Extract the (X, Y) coordinate from the center of the cell holding the provided text.  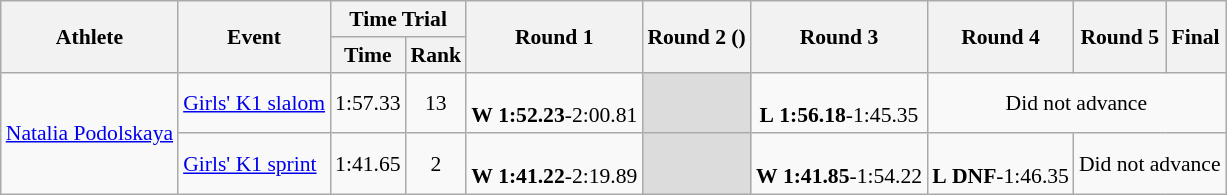
Round 5 (1120, 36)
Round 2 () (696, 36)
Girls' K1 slalom (254, 102)
Round 1 (554, 36)
L DNF-1:46.35 (1000, 164)
1:57.33 (368, 102)
Event (254, 36)
1:41.65 (368, 164)
Round 3 (839, 36)
Natalia Podolskaya (90, 133)
13 (436, 102)
Round 4 (1000, 36)
Time Trial (398, 19)
W 1:41.22-2:19.89 (554, 164)
Time (368, 55)
Final (1196, 36)
L 1:56.18-1:45.35 (839, 102)
W 1:41.85-1:54.22 (839, 164)
2 (436, 164)
Girls' K1 sprint (254, 164)
Athlete (90, 36)
W 1:52.23-2:00.81 (554, 102)
Rank (436, 55)
